Locate the cell with the specified text and output its [x, y] center coordinate. 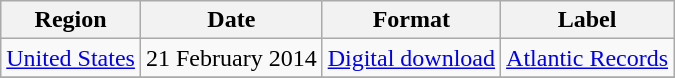
Format [411, 20]
21 February 2014 [231, 58]
Atlantic Records [588, 58]
Date [231, 20]
Region [71, 20]
Digital download [411, 58]
United States [71, 58]
Label [588, 20]
